Locate the cell with the specified text and output its [x, y] center coordinate. 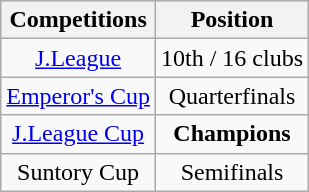
Semifinals [232, 172]
Suntory Cup [78, 172]
J.League Cup [78, 134]
Position [232, 20]
Emperor's Cup [78, 96]
Quarterfinals [232, 96]
10th / 16 clubs [232, 58]
Champions [232, 134]
Competitions [78, 20]
J.League [78, 58]
